Locate the cell with the specified text and output its (X, Y) center coordinate. 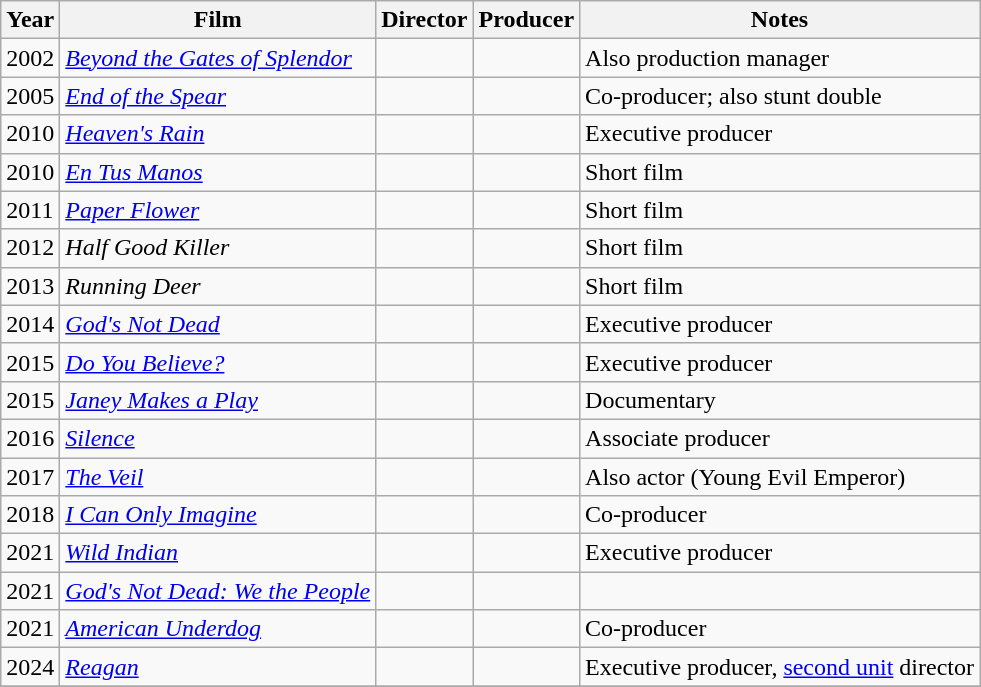
Documentary (780, 400)
Paper Flower (218, 210)
Also actor (Young Evil Emperor) (780, 477)
Year (30, 20)
American Underdog (218, 629)
Reagan (218, 667)
2013 (30, 286)
God's Not Dead (218, 324)
Director (424, 20)
2018 (30, 515)
Film (218, 20)
En Tus Manos (218, 172)
2005 (30, 96)
Running Deer (218, 286)
2002 (30, 58)
Beyond the Gates of Splendor (218, 58)
Half Good Killer (218, 248)
Wild Indian (218, 553)
I Can Only Imagine (218, 515)
Producer (526, 20)
2011 (30, 210)
Heaven's Rain (218, 134)
Co-producer; also stunt double (780, 96)
Silence (218, 438)
Executive producer, second unit director (780, 667)
Also production manager (780, 58)
End of the Spear (218, 96)
Notes (780, 20)
Associate producer (780, 438)
2014 (30, 324)
Do You Believe? (218, 362)
2017 (30, 477)
2012 (30, 248)
2024 (30, 667)
2016 (30, 438)
The Veil (218, 477)
Janey Makes a Play (218, 400)
God's Not Dead: We the People (218, 591)
